Determine the [X, Y] coordinate at the center of the cell enclosing the given text.  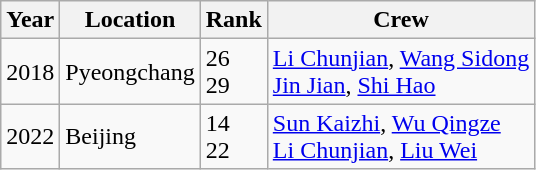
2022 [30, 136]
Year [30, 20]
Crew [400, 20]
Rank [234, 20]
Beijing [130, 136]
Li Chunjian, Wang SidongJin Jian, Shi Hao [400, 72]
1422 [234, 136]
Pyeongchang [130, 72]
2018 [30, 72]
Location [130, 20]
Sun Kaizhi, Wu QingzeLi Chunjian, Liu Wei [400, 136]
2629 [234, 72]
